For the text-containing cell, return its midpoint in (X, Y) coordinate format. 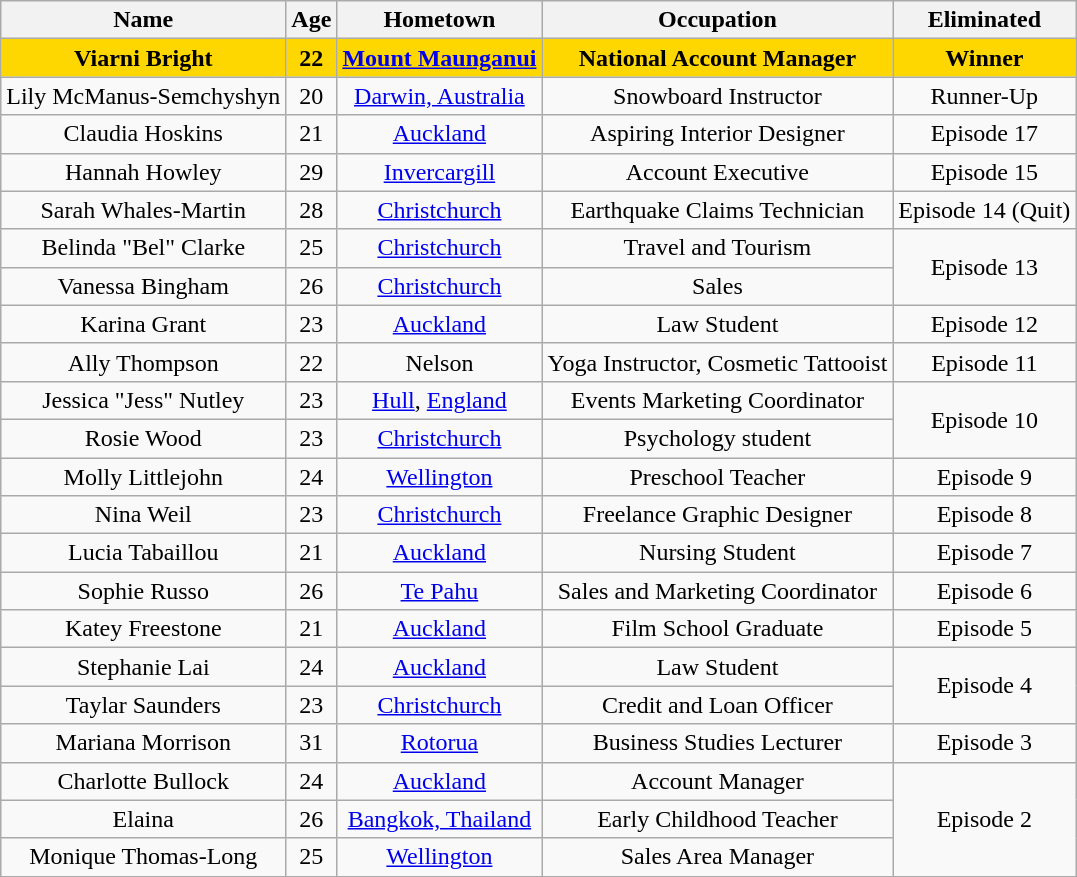
28 (312, 210)
Lily McManus-Semchyshyn (144, 96)
Sophie Russo (144, 591)
Episode 4 (984, 686)
Monique Thomas-Long (144, 857)
Episode 12 (984, 324)
Hometown (440, 20)
Account Manager (718, 781)
Ally Thompson (144, 362)
Charlotte Bullock (144, 781)
Earthquake Claims Technician (718, 210)
Episode 2 (984, 819)
Elaina (144, 819)
Account Executive (718, 172)
Episode 8 (984, 515)
Episode 9 (984, 477)
Te Pahu (440, 591)
Karina Grant (144, 324)
Episode 13 (984, 267)
Lucia Tabaillou (144, 553)
Jessica "Jess" Nutley (144, 400)
Belinda "Bel" Clarke (144, 248)
Episode 5 (984, 629)
Episode 6 (984, 591)
Claudia Hoskins (144, 134)
Episode 14 (Quit) (984, 210)
Snowboard Instructor (718, 96)
Name (144, 20)
Nelson (440, 362)
Eliminated (984, 20)
Mariana Morrison (144, 743)
Viarni Bright (144, 58)
Travel and Tourism (718, 248)
Sales Area Manager (718, 857)
Episode 3 (984, 743)
Early Childhood Teacher (718, 819)
Rosie Wood (144, 438)
Credit and Loan Officer (718, 705)
Episode 17 (984, 134)
Sales (718, 286)
Aspiring Interior Designer (718, 134)
29 (312, 172)
National Account Manager (718, 58)
Events Marketing Coordinator (718, 400)
Vanessa Bingham (144, 286)
31 (312, 743)
Episode 15 (984, 172)
Mount Maunganui (440, 58)
Episode 11 (984, 362)
Runner-Up (984, 96)
Hull, England (440, 400)
Invercargill (440, 172)
Freelance Graphic Designer (718, 515)
20 (312, 96)
Sarah Whales-Martin (144, 210)
Katey Freestone (144, 629)
Yoga Instructor, Cosmetic Tattooist (718, 362)
Episode 7 (984, 553)
Nursing Student (718, 553)
Preschool Teacher (718, 477)
Bangkok, Thailand (440, 819)
Rotorua (440, 743)
Film School Graduate (718, 629)
Business Studies Lecturer (718, 743)
Stephanie Lai (144, 667)
Psychology student (718, 438)
Episode 10 (984, 419)
Occupation (718, 20)
Winner (984, 58)
Hannah Howley (144, 172)
Nina Weil (144, 515)
Age (312, 20)
Molly Littlejohn (144, 477)
Darwin, Australia (440, 96)
Taylar Saunders (144, 705)
Sales and Marketing Coordinator (718, 591)
